For the text-containing cell, return its midpoint in (x, y) coordinate format. 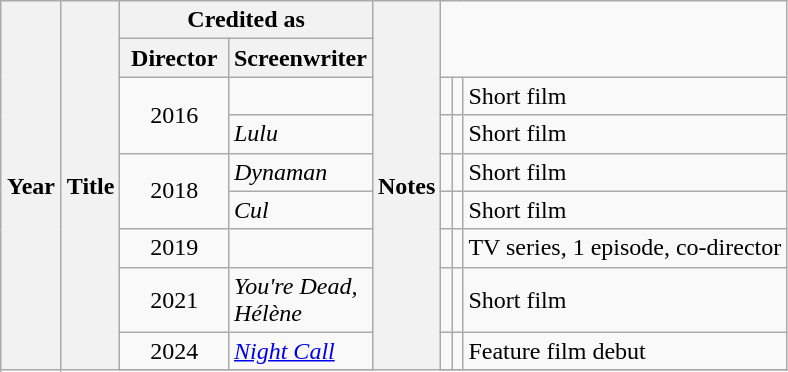
Cul (300, 210)
2016 (174, 115)
Year (32, 186)
Lulu (300, 134)
2021 (174, 300)
You're Dead, Hélène (300, 300)
Credited as (246, 20)
Feature film debut (625, 351)
2018 (174, 191)
TV series, 1 episode, co-director (625, 248)
Night Call (300, 351)
Notes (406, 186)
2024 (174, 351)
Dynaman (300, 172)
2019 (174, 248)
Title (90, 186)
Director (174, 58)
Screenwriter (300, 58)
